Provide the [x, y] coordinate of the cell's center where the given text is located.  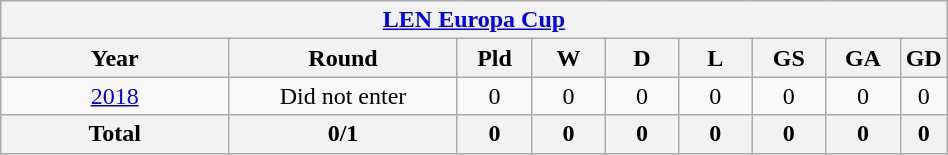
Did not enter [344, 96]
Total [115, 134]
GS [789, 58]
Pld [494, 58]
2018 [115, 96]
0/1 [344, 134]
Round [344, 58]
L [716, 58]
Year [115, 58]
LEN Europa Cup [474, 20]
GD [924, 58]
D [642, 58]
W [569, 58]
GA [863, 58]
